Locate the cell with the specified text and output its (X, Y) center coordinate. 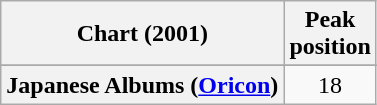
Peakposition (330, 34)
Japanese Albums (Oricon) (142, 85)
18 (330, 85)
Chart (2001) (142, 34)
